Return (X, Y) of the center of cell containing provided text 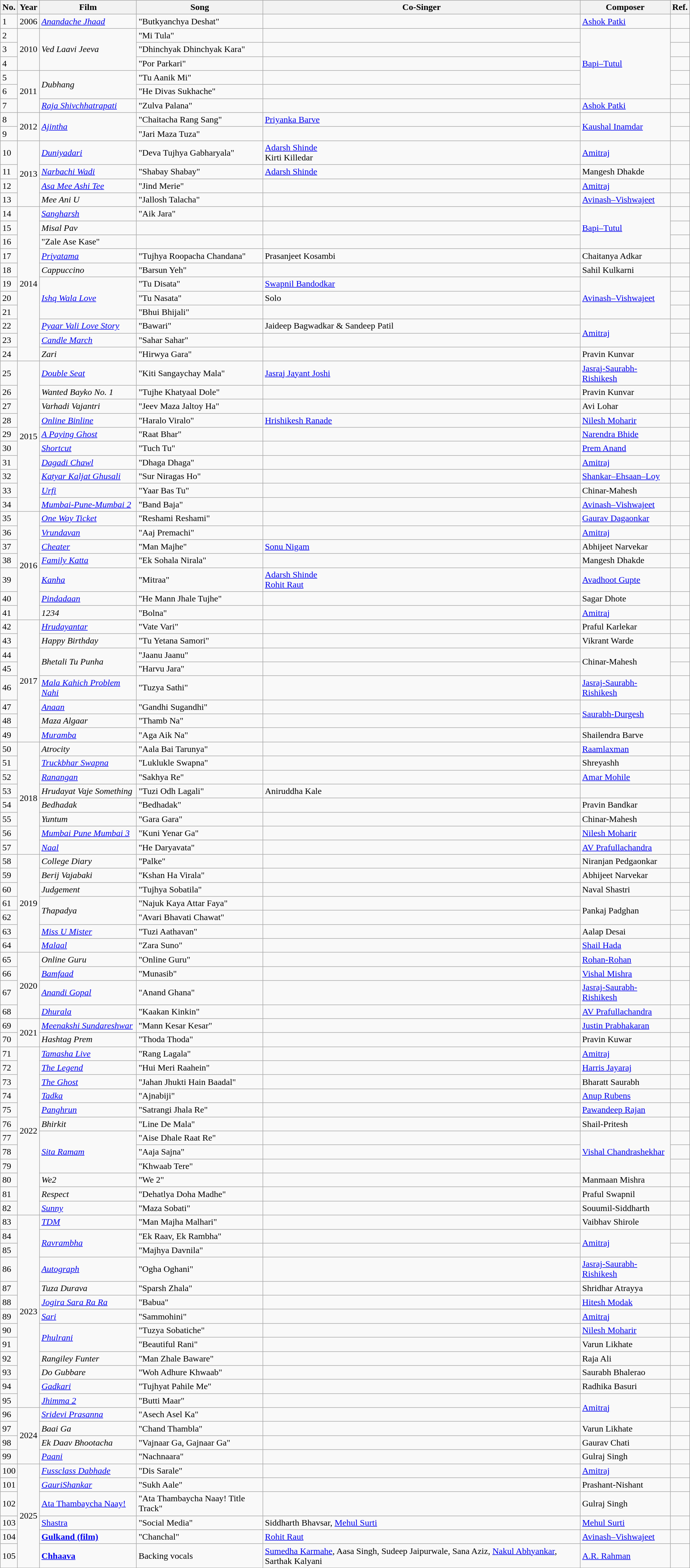
26 (9, 392)
"Butkyanchya Deshat" (200, 21)
One Way Ticket (88, 518)
6 (9, 91)
"Tuzi Odh Lagali" (200, 791)
Ajintha (88, 126)
9 (9, 133)
91 (9, 1344)
"Zara Suno" (200, 946)
2011 (29, 91)
Malaal (88, 946)
"Vate Vari" (200, 627)
Naal (88, 847)
Bhirkit (88, 1124)
The Legend (88, 1068)
"Bedhadak" (200, 805)
Varhadi Vajantri (88, 406)
Tadka (88, 1096)
"Luklukle Swapna" (200, 763)
Pindadaan (88, 599)
"Aaj Premachi" (200, 533)
College Diary (88, 861)
"Ogha Oghani" (200, 1269)
"Aaja Sajna" (200, 1152)
"Tujhya Roopacha Chandana" (200, 256)
Prem Anand (625, 448)
"Tuzi Aathavan" (200, 932)
"Avari Bhavati Chawat" (200, 917)
34 (9, 504)
96 (9, 1415)
Gulkand (film) (88, 1537)
"Reshami Reshami" (200, 518)
Anup Rubens (625, 1096)
Duniyadari (88, 153)
"Online Guru" (200, 960)
"Haralo Viralo" (200, 420)
2022 (29, 1131)
98 (9, 1443)
5 (9, 77)
"Asech Asel Ka" (200, 1415)
Jhimma 2 (88, 1401)
"Sammohini" (200, 1316)
"Man Zhale Baware" (200, 1358)
"Tu Nasata" (200, 298)
"Jeev Maza Jaltoy Ha" (200, 406)
"Dhaga Dhaga" (200, 462)
Shortcut (88, 448)
Hitesh Modak (625, 1302)
Yuntum (88, 819)
Manmaan Mishra (625, 1180)
3 (9, 49)
61 (9, 903)
"Maza Sobati" (200, 1208)
77 (9, 1138)
30 (9, 448)
2012 (29, 126)
Dubhang (88, 84)
2 (9, 35)
"Ata Thambaycha Naay! Title Track" (200, 1504)
Chaitanya Adkar (625, 256)
Backing vocals (200, 1555)
83 (9, 1222)
Saurabh-Durgesh (625, 714)
Chhaava (88, 1555)
"Tu Yetana Samori" (200, 641)
Sahil Kulkarni (625, 270)
Shankar–Ehsaan–Loy (625, 476)
Candle March (88, 340)
103 (9, 1523)
Raamlaxman (625, 749)
51 (9, 763)
Niranjan Pedgaonkar (625, 861)
Jasraj Jayant Joshi (422, 373)
2006 (29, 21)
"Tujhya Sobatila" (200, 889)
"Shabay Shabay" (200, 171)
2024 (29, 1436)
"Tuzya Sathi" (200, 688)
28 (9, 420)
Praful Swapnil (625, 1194)
80 (9, 1180)
The Ghost (88, 1082)
46 (9, 688)
Rohit Raut (422, 1537)
15 (9, 228)
8 (9, 119)
1 (9, 21)
Anandache Jhaad (88, 21)
20 (9, 298)
Amar Mohile (625, 777)
Gadkari (88, 1387)
Gaurav Chati (625, 1443)
39 (9, 580)
Ishq Wala Love (88, 298)
Film (88, 7)
Meenakshi Sundareshwar (88, 1026)
"Kaakan Kinkin" (200, 1012)
"Hirwya Gara" (200, 354)
Urfi (88, 490)
"Dhinchyak Dhinchyak Kara" (200, 49)
Shail-Pritesh (625, 1124)
Anaan (88, 707)
Sita Ramam (88, 1152)
49 (9, 735)
Narendra Bhide (625, 434)
Pravin Bandkar (625, 805)
94 (9, 1387)
Prashant-Nishant (625, 1485)
Zari (88, 354)
"Mi Tula" (200, 35)
63 (9, 932)
"Ajnabiji" (200, 1096)
A Paying Ghost (88, 434)
Sari (88, 1316)
Hrudayat Vaje Something (88, 791)
Vishal Chandrashekhar (625, 1152)
13 (9, 200)
Atrocity (88, 749)
"Kshan Ha Virala" (200, 875)
19 (9, 284)
"Nachnaara" (200, 1457)
Year (29, 7)
16 (9, 242)
25 (9, 373)
17 (9, 256)
Truckbhar Swapna (88, 763)
Narbachi Wadi (88, 171)
Adarsh Shinde (422, 171)
"Raat Bhar" (200, 434)
Vishal Mishra (625, 974)
27 (9, 406)
Swapnil Bandodkar (422, 284)
Paani (88, 1457)
"Line De Mala" (200, 1124)
56 (9, 833)
"Majhya Davnila" (200, 1250)
"Aala Bai Tarunya" (200, 749)
"Tu Aanik Mi" (200, 77)
95 (9, 1401)
"Tu Disata" (200, 284)
Pankaj Padghan (625, 910)
"Chaitacha Rang Sang" (200, 119)
"Bhui Bhijali" (200, 312)
Dagadi Chawl (88, 462)
Dhurala (88, 1012)
92 (9, 1358)
Composer (625, 7)
"Gandhi Sugandhi" (200, 707)
Hrudayantar (88, 627)
64 (9, 946)
"Sahar Sahar" (200, 340)
TDM (88, 1222)
Phulrani (88, 1337)
Mee Ani U (88, 200)
81 (9, 1194)
"Anand Ghana" (200, 993)
"Babua" (200, 1302)
48 (9, 721)
"Aise Dhale Raat Re" (200, 1138)
"Bolna" (200, 613)
Judgement (88, 889)
"Jari Maza Tuza" (200, 133)
GauriShankar (88, 1485)
Hrishikesh Ranade (422, 420)
Sridevi Prasanna (88, 1415)
68 (9, 1012)
Gaurav Dagaonkar (625, 518)
2014 (29, 284)
Solo (422, 298)
"Sukh Aale" (200, 1485)
"Dis Sarale" (200, 1471)
31 (9, 462)
"Jind Merie" (200, 185)
Anandi Gopal (88, 993)
Misal Pav (88, 228)
"Por Parkari" (200, 63)
47 (9, 707)
Berij Vajabaki (88, 875)
52 (9, 777)
75 (9, 1110)
74 (9, 1096)
1234 (88, 613)
Bhetali Tu Punha (88, 662)
Ved Laavi Jeeva (88, 49)
Maza Algaar (88, 721)
37 (9, 547)
Bamfaad (88, 974)
"Rang Lagala" (200, 1054)
"Munasib" (200, 974)
"Tujhyat Pahile Me" (200, 1387)
88 (9, 1302)
Shailendra Barve (625, 735)
Bedhadak (88, 805)
Online Binline (88, 420)
"Woh Adhure Khwaab" (200, 1373)
Mumbai Pune Mumbai 3 (88, 833)
"Kuni Yenar Ga" (200, 833)
Priyanka Barve (422, 119)
"He Divas Sukhache" (200, 91)
Avi Lohar (625, 406)
72 (9, 1068)
2020 (29, 985)
No. (9, 7)
38 (9, 561)
57 (9, 847)
"Yaar Bas Tu" (200, 490)
Rangiley Funter (88, 1358)
"Satrangi Jhala Re" (200, 1110)
97 (9, 1429)
"Najuk Kaya Attar Faya" (200, 903)
Autograph (88, 1269)
93 (9, 1373)
33 (9, 490)
Adarsh ShindeKirti Killedar (422, 153)
Pyaar Vali Love Story (88, 326)
"He Daryavata" (200, 847)
"Aik Jara" (200, 214)
99 (9, 1457)
"Thoda Thoda" (200, 1040)
22 (9, 326)
78 (9, 1152)
Ata Thambaycha Naay! (88, 1504)
32 (9, 476)
60 (9, 889)
Mala Kahich Problem Nahi (88, 688)
Souumil-Siddharth (625, 1208)
Hashtag Prem (88, 1040)
2010 (29, 49)
Pawandeep Rajan (625, 1110)
76 (9, 1124)
90 (9, 1330)
44 (9, 655)
Respect (88, 1194)
"He Mann Jhale Tujhe" (200, 599)
Song (200, 7)
"Barsun Yeh" (200, 270)
A.R. Rahman (625, 1555)
We2 (88, 1180)
40 (9, 599)
85 (9, 1250)
"Man Majhe" (200, 547)
70 (9, 1040)
66 (9, 974)
Bharatt Saurabh (625, 1082)
86 (9, 1269)
Happy Birthday (88, 641)
"Butti Maar" (200, 1401)
Aalap Desai (625, 932)
4 (9, 63)
Ravrambha (88, 1243)
Tuza Durava (88, 1288)
"Man Majha Malhari" (200, 1222)
"Dehatlya Doha Madhe" (200, 1194)
69 (9, 1026)
"Beautiful Rani" (200, 1344)
18 (9, 270)
"Vajnaar Ga, Gajnaar Ga" (200, 1443)
53 (9, 791)
"Zulva Palana" (200, 105)
12 (9, 185)
"Tuch Tu" (200, 448)
Harris Jayaraj (625, 1068)
Katyar Kaljat Ghusali (88, 476)
Co-Singer (422, 7)
Sagar Dhote (625, 599)
79 (9, 1166)
65 (9, 960)
Pravin Kuwar (625, 1040)
"Sur Niragas Ho" (200, 476)
"Tujhe Khatyaal Dole" (200, 392)
Adarsh ShindeRohit Raut (422, 580)
2025 (29, 1516)
"Jahan Jhukti Hain Baadal" (200, 1082)
Raja Ali (625, 1358)
Shail Hada (625, 946)
59 (9, 875)
Do Gubbare (88, 1373)
"Palke" (200, 861)
"Sparsh Zhala" (200, 1288)
"Chanchal" (200, 1537)
7 (9, 105)
35 (9, 518)
84 (9, 1236)
"Gara Gara" (200, 819)
23 (9, 340)
Kaushal Inamdar (625, 126)
Double Seat (88, 373)
Raja Shivchhatrapati (88, 105)
"Social Media" (200, 1523)
Mumbai-Pune-Mumbai 2 (88, 504)
Wanted Bayko No. 1 (88, 392)
89 (9, 1316)
Vrundavan (88, 533)
Vaibhav Shirole (625, 1222)
Sangharsh (88, 214)
Justin Prabhakaran (625, 1026)
105 (9, 1555)
"Ek Raav, Ek Rambha" (200, 1236)
Avadhoot Gupte (625, 580)
Sumedha Karmahe, Aasa Singh, Sudeep Jaipurwale, Sana Aziz, Nakul Abhyankar, Sarthak Kalyani (422, 1555)
55 (9, 819)
Baai Ga (88, 1429)
58 (9, 861)
54 (9, 805)
24 (9, 354)
"Harvu Jara" (200, 669)
43 (9, 641)
Shreyashh (625, 763)
82 (9, 1208)
Jogira Sara Ra Ra (88, 1302)
"We 2" (200, 1180)
"Ek Sohala Nirala" (200, 561)
Jaideep Bagwadkar & Sandeep Patil (422, 326)
"Mann Kesar Kesar" (200, 1026)
Tamasha Live (88, 1054)
Cappuccino (88, 270)
Mehul Surti (625, 1523)
Praful Karlekar (625, 627)
2017 (29, 681)
2013 (29, 173)
67 (9, 993)
50 (9, 749)
11 (9, 171)
Priyatama (88, 256)
Family Katta (88, 561)
62 (9, 917)
2018 (29, 798)
"Band Baja" (200, 504)
71 (9, 1054)
42 (9, 627)
36 (9, 533)
Aniruddha Kale (422, 791)
Vikrant Warde (625, 641)
Sunny (88, 1208)
"Khwaab Tere" (200, 1166)
Shridhar Atrayya (625, 1288)
102 (9, 1504)
Rohan-Rohan (625, 960)
Shastra (88, 1523)
"Sakhya Re" (200, 777)
21 (9, 312)
"Jallosh Talacha" (200, 200)
2016 (29, 566)
"Kiti Sangaychay Mala" (200, 373)
2015 (29, 436)
101 (9, 1485)
"Bawari" (200, 326)
Radhika Basuri (625, 1387)
Naval Shastri (625, 889)
Sonu Nigam (422, 547)
"Hui Meri Raahein" (200, 1068)
Fussclass Dabhade (88, 1471)
45 (9, 669)
Prasanjeet Kosambi (422, 256)
Ranangan (88, 777)
"Aga Aik Na" (200, 735)
Cheater (88, 547)
29 (9, 434)
Saurabh Bhalerao (625, 1373)
Kanha (88, 580)
2019 (29, 903)
Miss U Mister (88, 932)
104 (9, 1537)
"Thamb Na" (200, 721)
Ek Daav Bhootacha (88, 1443)
"Tuzya Sobatiche" (200, 1330)
100 (9, 1471)
"Zale Ase Kase" (88, 242)
73 (9, 1082)
Thapadya (88, 910)
Muramba (88, 735)
Online Guru (88, 960)
2023 (29, 1311)
87 (9, 1288)
Asa Mee Ashi Tee (88, 185)
"Deva Tujhya Gabharyala" (200, 153)
14 (9, 214)
"Jaanu Jaanu" (200, 655)
41 (9, 613)
Siddharth Bhavsar, Mehul Surti (422, 1523)
"Chand Thambla" (200, 1429)
Ref. (680, 7)
Panghrun (88, 1110)
2021 (29, 1033)
10 (9, 153)
"Mitraa" (200, 580)
